From the cell containing the given text, extract its center point as [X, Y] coordinate. 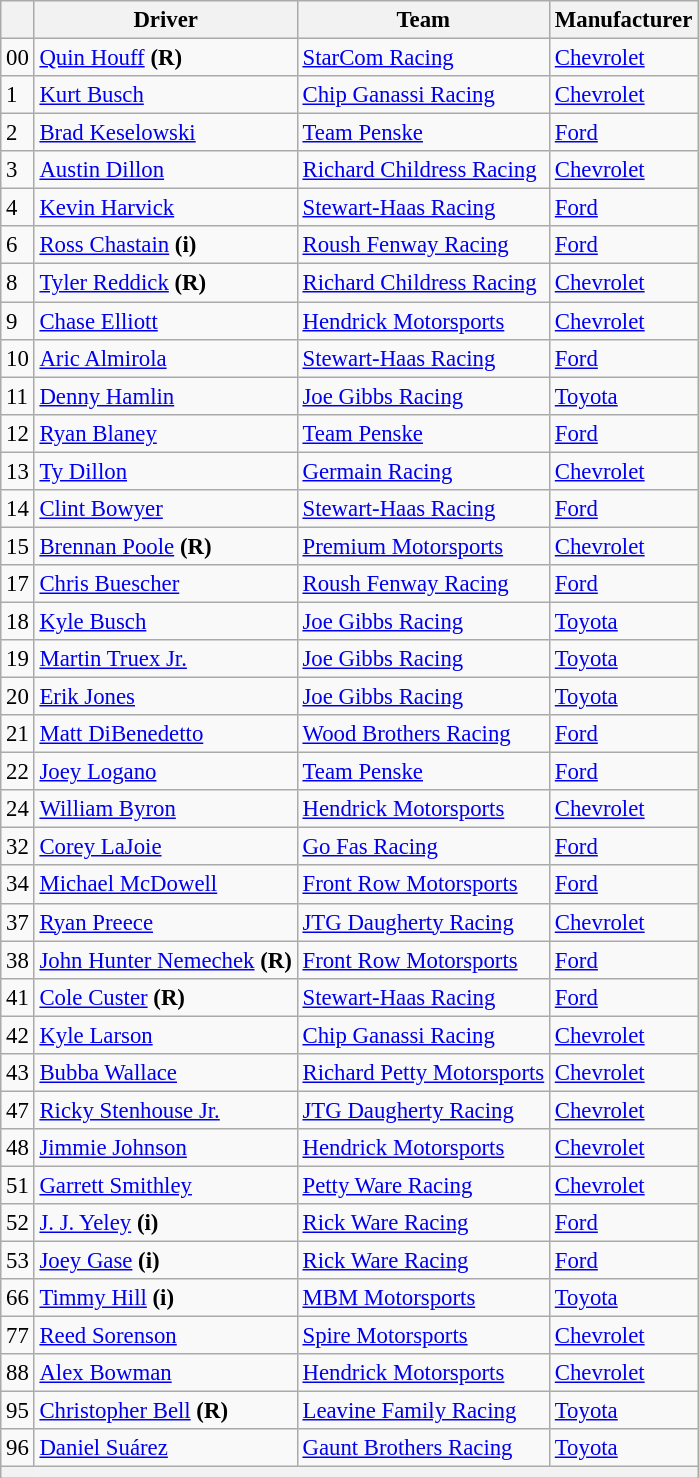
Ty Dillon [166, 471]
Wood Brothers Racing [423, 734]
47 [18, 1110]
11 [18, 396]
Timmy Hill (i) [166, 1298]
Leavine Family Racing [423, 1411]
Joey Gase (i) [166, 1261]
77 [18, 1336]
3 [18, 170]
43 [18, 1073]
Denny Hamlin [166, 396]
4 [18, 208]
32 [18, 847]
51 [18, 1185]
Reed Sorenson [166, 1336]
37 [18, 922]
Gaunt Brothers Racing [423, 1449]
Bubba Wallace [166, 1073]
34 [18, 885]
22 [18, 772]
Go Fas Racing [423, 847]
Alex Bowman [166, 1373]
Ryan Blaney [166, 433]
Ross Chastain (i) [166, 245]
95 [18, 1411]
Tyler Reddick (R) [166, 283]
Premium Motorsports [423, 546]
Petty Ware Racing [423, 1185]
21 [18, 734]
Corey LaJoie [166, 847]
Matt DiBenedetto [166, 734]
Christopher Bell (R) [166, 1411]
Kurt Busch [166, 95]
Cole Custer (R) [166, 997]
96 [18, 1449]
Richard Petty Motorsports [423, 1073]
52 [18, 1223]
MBM Motorsports [423, 1298]
John Hunter Nemechek (R) [166, 960]
Clint Bowyer [166, 509]
66 [18, 1298]
Manufacturer [623, 20]
Chase Elliott [166, 321]
8 [18, 283]
24 [18, 809]
20 [18, 697]
Michael McDowell [166, 885]
41 [18, 997]
12 [18, 433]
Brennan Poole (R) [166, 546]
19 [18, 659]
42 [18, 1035]
13 [18, 471]
9 [18, 321]
Germain Racing [423, 471]
Quin Houff (R) [166, 58]
Driver [166, 20]
Kyle Busch [166, 621]
1 [18, 95]
Ricky Stenhouse Jr. [166, 1110]
StarCom Racing [423, 58]
Garrett Smithley [166, 1185]
18 [18, 621]
15 [18, 546]
17 [18, 584]
14 [18, 509]
10 [18, 358]
Jimmie Johnson [166, 1148]
53 [18, 1261]
Ryan Preece [166, 922]
William Byron [166, 809]
Kevin Harvick [166, 208]
Daniel Suárez [166, 1449]
Kyle Larson [166, 1035]
2 [18, 133]
Brad Keselowski [166, 133]
00 [18, 58]
Martin Truex Jr. [166, 659]
J. J. Yeley (i) [166, 1223]
Austin Dillon [166, 170]
88 [18, 1373]
Erik Jones [166, 697]
Chris Buescher [166, 584]
38 [18, 960]
Joey Logano [166, 772]
Spire Motorsports [423, 1336]
Team [423, 20]
Aric Almirola [166, 358]
48 [18, 1148]
6 [18, 245]
